For the text-containing cell, return its midpoint in [x, y] coordinate format. 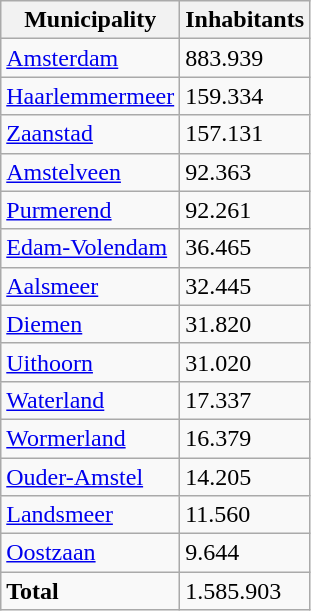
32.445 [245, 286]
31.820 [245, 324]
Amsterdam [90, 58]
14.205 [245, 477]
Uithoorn [90, 362]
Diemen [90, 324]
Waterland [90, 400]
11.560 [245, 515]
Aalsmeer [90, 286]
31.020 [245, 362]
Edam-Volendam [90, 248]
Total [90, 591]
Inhabitants [245, 20]
Purmerend [90, 210]
883.939 [245, 58]
1.585.903 [245, 591]
Wormerland [90, 438]
Zaanstad [90, 134]
Haarlemmermeer [90, 96]
Ouder-Amstel [90, 477]
Landsmeer [90, 515]
159.334 [245, 96]
17.337 [245, 400]
Oostzaan [90, 553]
92.261 [245, 210]
Municipality [90, 20]
16.379 [245, 438]
92.363 [245, 172]
36.465 [245, 248]
157.131 [245, 134]
Amstelveen [90, 172]
9.644 [245, 553]
